Detect which cell encompasses the target text, then output its (X, Y) center coordinate. 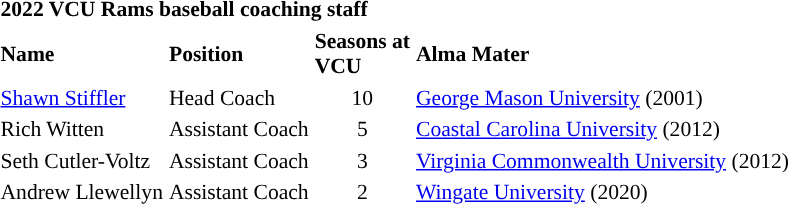
Seasons atVCU (362, 53)
Head Coach (238, 98)
Position (238, 53)
3 (362, 160)
5 (362, 129)
10 (362, 98)
